For the text-containing cell, return its midpoint in (x, y) coordinate format. 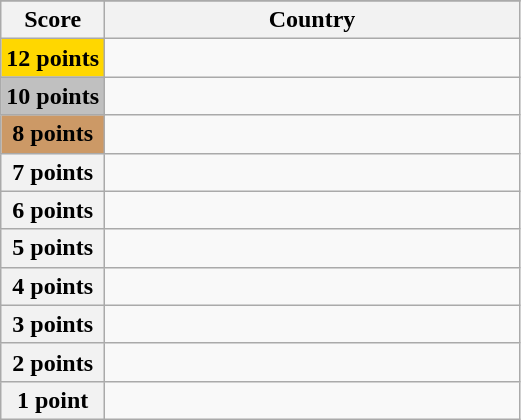
7 points (53, 172)
5 points (53, 248)
12 points (53, 58)
10 points (53, 96)
8 points (53, 134)
1 point (53, 400)
Score (53, 20)
Country (312, 20)
6 points (53, 210)
3 points (53, 324)
4 points (53, 286)
2 points (53, 362)
